Search for the cell housing the specified text and yield its (X, Y) center coordinate. 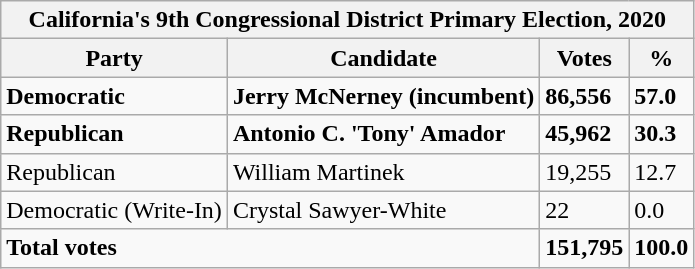
Jerry McNerney (incumbent) (383, 96)
Votes (584, 58)
Party (114, 58)
Total votes (270, 248)
Candidate (383, 58)
19,255 (584, 172)
California's 9th Congressional District Primary Election, 2020 (348, 20)
Democratic (Write-In) (114, 210)
57.0 (662, 96)
William Martinek (383, 172)
Antonio C. 'Tony' Amador (383, 134)
0.0 (662, 210)
% (662, 58)
86,556 (584, 96)
30.3 (662, 134)
100.0 (662, 248)
Democratic (114, 96)
Crystal Sawyer-White (383, 210)
22 (584, 210)
12.7 (662, 172)
151,795 (584, 248)
45,962 (584, 134)
